Scan for the cell matching the given text and deliver its [x, y] coordinate at center. 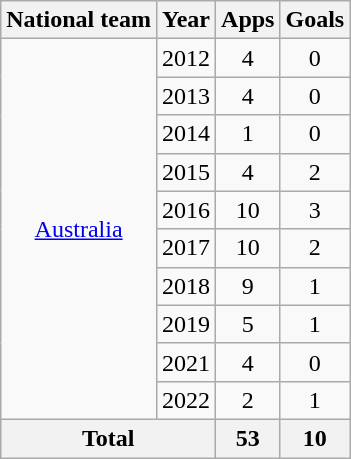
5 [248, 324]
2012 [186, 58]
Year [186, 20]
2018 [186, 286]
9 [248, 286]
53 [248, 438]
2013 [186, 96]
Apps [248, 20]
2016 [186, 210]
National team [79, 20]
2015 [186, 172]
Australia [79, 230]
Goals [315, 20]
2021 [186, 362]
Total [108, 438]
3 [315, 210]
2014 [186, 134]
2022 [186, 400]
2019 [186, 324]
2017 [186, 248]
